Locate the cell with the specified text and output its (X, Y) center coordinate. 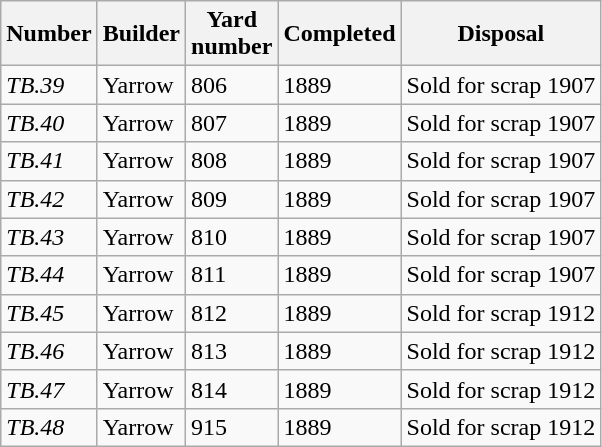
TB.47 (49, 389)
808 (232, 161)
814 (232, 389)
807 (232, 123)
TB.39 (49, 85)
806 (232, 85)
813 (232, 351)
TB.43 (49, 237)
812 (232, 313)
810 (232, 237)
TB.40 (49, 123)
TB.48 (49, 427)
811 (232, 275)
TB.45 (49, 313)
Disposal (501, 34)
TB.44 (49, 275)
TB.42 (49, 199)
TB.41 (49, 161)
TB.46 (49, 351)
915 (232, 427)
Number (49, 34)
Builder (141, 34)
Yardnumber (232, 34)
Completed (340, 34)
809 (232, 199)
